Detect which cell encompasses the target text, then output its (X, Y) center coordinate. 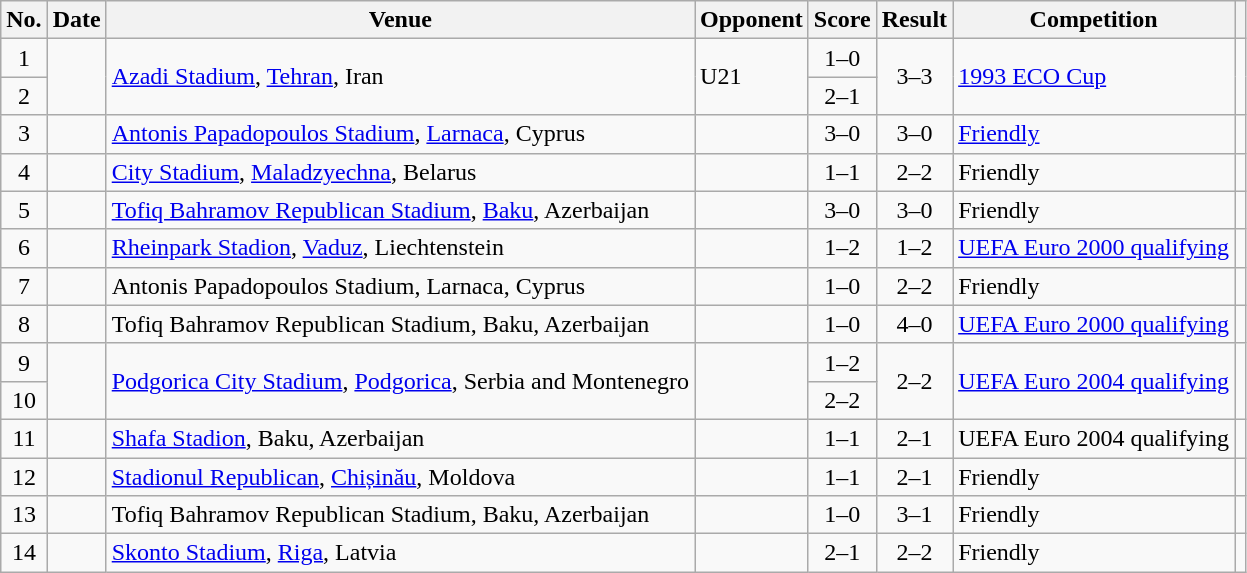
Azadi Stadium, Tehran, Iran (400, 77)
3 (24, 134)
Venue (400, 20)
13 (24, 515)
Rheinpark Stadion, Vaduz, Liechtenstein (400, 248)
U21 (752, 77)
1993 ECO Cup (1094, 77)
12 (24, 477)
4–0 (914, 324)
Stadionul Republican, Chișinău, Moldova (400, 477)
5 (24, 210)
Opponent (752, 20)
6 (24, 248)
No. (24, 20)
Date (76, 20)
Competition (1094, 20)
Result (914, 20)
3–1 (914, 515)
4 (24, 172)
1 (24, 58)
11 (24, 438)
3–3 (914, 77)
14 (24, 553)
Skonto Stadium, Riga, Latvia (400, 553)
Podgorica City Stadium, Podgorica, Serbia and Montenegro (400, 381)
7 (24, 286)
8 (24, 324)
9 (24, 362)
City Stadium, Maladzyechna, Belarus (400, 172)
Shafa Stadion, Baku, Azerbaijan (400, 438)
10 (24, 400)
Score (842, 20)
2 (24, 96)
